Scan for the cell matching the given text and deliver its (x, y) coordinate at center. 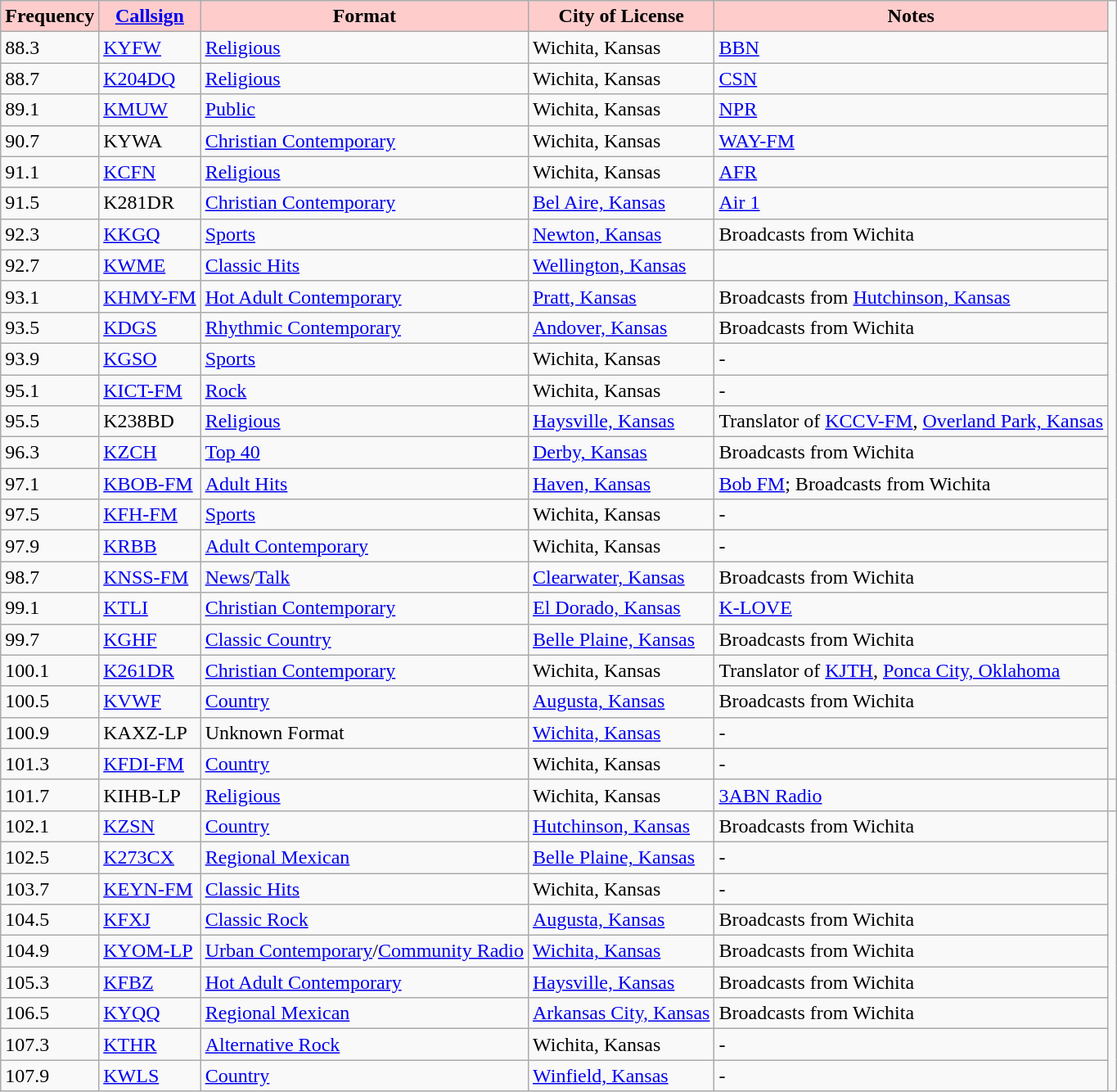
KICT-FM (150, 390)
96.3 (50, 453)
Pratt, Kansas (620, 296)
KZSN (150, 826)
El Dorado, Kansas (620, 608)
100.1 (50, 670)
Wellington, Kansas (620, 265)
K273CX (150, 857)
KRBB (150, 546)
104.5 (50, 920)
KFXJ (150, 920)
Translator of KJTH, Ponca City, Oklahoma (912, 670)
91.5 (50, 203)
Classic Rock (364, 920)
KYQQ (150, 1013)
KFDI-FM (150, 764)
Winfield, Kansas (620, 1076)
KZCH (150, 453)
89.1 (50, 110)
KWLS (150, 1076)
KHMY-FM (150, 296)
105.3 (50, 982)
City of License (620, 16)
Classic Country (364, 639)
KVWF (150, 702)
88.3 (50, 47)
Urban Contemporary/Community Radio (364, 951)
BBN (912, 47)
AFR (912, 172)
97.1 (50, 484)
102.5 (50, 857)
KWME (150, 265)
3ABN Radio (912, 795)
K261DR (150, 670)
KYOM-LP (150, 951)
Newton, Kansas (620, 234)
News/Talk (364, 577)
KTLI (150, 608)
Callsign (150, 16)
KYWA (150, 141)
KAXZ-LP (150, 733)
Frequency (50, 16)
KKGQ (150, 234)
93.1 (50, 296)
93.5 (50, 327)
Broadcasts from Hutchinson, Kansas (912, 296)
98.7 (50, 577)
Adult Contemporary (364, 546)
107.3 (50, 1045)
97.9 (50, 546)
99.7 (50, 639)
Alternative Rock (364, 1045)
Format (364, 16)
KFBZ (150, 982)
KNSS-FM (150, 577)
KYFW (150, 47)
99.1 (50, 608)
Unknown Format (364, 733)
Bel Aire, Kansas (620, 203)
KDGS (150, 327)
Top 40 (364, 453)
KCFN (150, 172)
Public (364, 110)
103.7 (50, 888)
106.5 (50, 1013)
90.7 (50, 141)
107.9 (50, 1076)
104.9 (50, 951)
100.5 (50, 702)
101.7 (50, 795)
88.7 (50, 79)
Air 1 (912, 203)
K204DQ (150, 79)
Translator of KCCV-FM, Overland Park, Kansas (912, 422)
KMUW (150, 110)
KGHF (150, 639)
Rock (364, 390)
93.9 (50, 359)
Hutchinson, Kansas (620, 826)
92.7 (50, 265)
K238BD (150, 422)
KGSO (150, 359)
Arkansas City, Kansas (620, 1013)
CSN (912, 79)
KFH-FM (150, 515)
92.3 (50, 234)
K281DR (150, 203)
KIHB-LP (150, 795)
KBOB-FM (150, 484)
Andover, Kansas (620, 327)
Haven, Kansas (620, 484)
97.5 (50, 515)
102.1 (50, 826)
91.1 (50, 172)
KEYN-FM (150, 888)
KTHR (150, 1045)
Adult Hits (364, 484)
100.9 (50, 733)
K-LOVE (912, 608)
NPR (912, 110)
WAY-FM (912, 141)
Notes (912, 16)
95.5 (50, 422)
95.1 (50, 390)
Rhythmic Contemporary (364, 327)
Clearwater, Kansas (620, 577)
Derby, Kansas (620, 453)
Bob FM; Broadcasts from Wichita (912, 484)
101.3 (50, 764)
